Detect which cell encompasses the target text, then output its [X, Y] center coordinate. 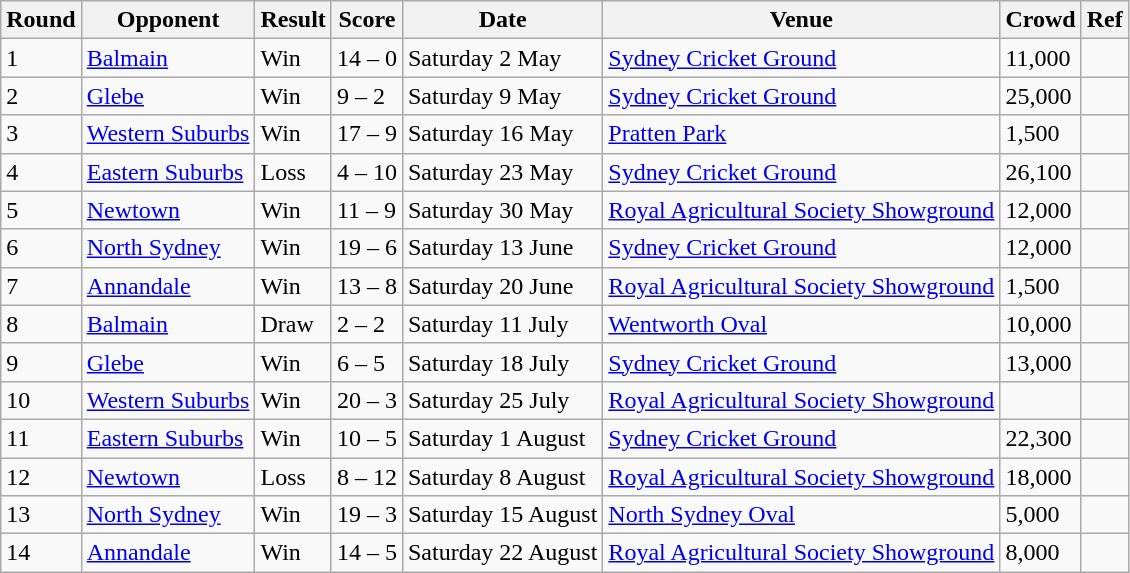
Saturday 16 May [502, 134]
Venue [802, 20]
North Sydney Oval [802, 515]
12 [41, 477]
Draw [293, 324]
Saturday 9 May [502, 96]
Saturday 25 July [502, 400]
17 – 9 [366, 134]
10 [41, 400]
Wentworth Oval [802, 324]
19 – 3 [366, 515]
10 – 5 [366, 438]
Saturday 30 May [502, 210]
6 [41, 248]
7 [41, 286]
Saturday 22 August [502, 553]
Saturday 2 May [502, 58]
5 [41, 210]
4 [41, 172]
13 – 8 [366, 286]
Saturday 11 July [502, 324]
6 – 5 [366, 362]
18,000 [1040, 477]
Pratten Park [802, 134]
Round [41, 20]
4 – 10 [366, 172]
8,000 [1040, 553]
Saturday 15 August [502, 515]
25,000 [1040, 96]
14 [41, 553]
Score [366, 20]
2 [41, 96]
8 [41, 324]
13 [41, 515]
Opponent [168, 20]
5,000 [1040, 515]
19 – 6 [366, 248]
14 – 0 [366, 58]
2 – 2 [366, 324]
8 – 12 [366, 477]
Ref [1104, 20]
22,300 [1040, 438]
9 [41, 362]
Saturday 20 June [502, 286]
11 – 9 [366, 210]
26,100 [1040, 172]
Saturday 23 May [502, 172]
Date [502, 20]
Saturday 13 June [502, 248]
Crowd [1040, 20]
11 [41, 438]
20 – 3 [366, 400]
Saturday 1 August [502, 438]
10,000 [1040, 324]
11,000 [1040, 58]
Saturday 8 August [502, 477]
9 – 2 [366, 96]
Result [293, 20]
Saturday 18 July [502, 362]
1 [41, 58]
14 – 5 [366, 553]
13,000 [1040, 362]
3 [41, 134]
